For the text-containing cell, return its midpoint in (X, Y) coordinate format. 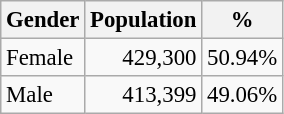
Gender (43, 20)
50.94% (242, 58)
Population (144, 20)
% (242, 20)
Female (43, 58)
Male (43, 95)
429,300 (144, 58)
413,399 (144, 95)
49.06% (242, 95)
